Capture the cell that displays the provided text and extract its (X, Y) central coordinate. 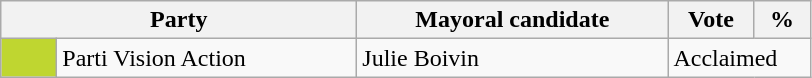
Julie Boivin (512, 58)
Mayoral candidate (512, 20)
Vote (711, 20)
% (782, 20)
Party (179, 20)
Parti Vision Action (207, 58)
Acclaimed (739, 58)
